Output the (X, Y) coordinate of the center of the cell containing the given text.  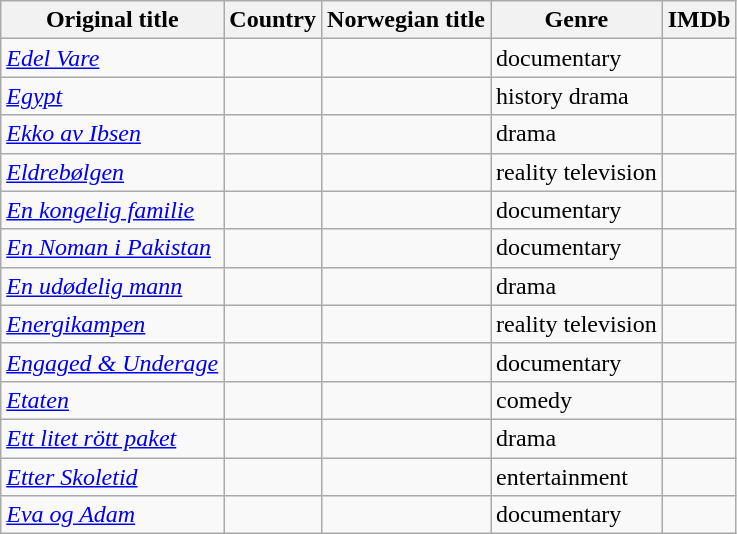
En udødelig mann (112, 286)
Eldrebølgen (112, 172)
En Noman i Pakistan (112, 248)
history drama (577, 96)
Energikampen (112, 324)
Etaten (112, 400)
entertainment (577, 477)
Engaged & Underage (112, 362)
IMDb (699, 20)
Edel Vare (112, 58)
Ett litet rött paket (112, 438)
comedy (577, 400)
Country (273, 20)
En kongelig familie (112, 210)
Original title (112, 20)
Etter Skoletid (112, 477)
Ekko av Ibsen (112, 134)
Genre (577, 20)
Norwegian title (406, 20)
Egypt (112, 96)
Eva og Adam (112, 515)
